Output the (x, y) coordinate of the center of the cell containing the given text.  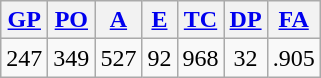
DP (246, 20)
349 (72, 58)
TC (200, 20)
GP (24, 20)
92 (160, 58)
FA (294, 20)
.905 (294, 58)
527 (118, 58)
E (160, 20)
247 (24, 58)
PO (72, 20)
968 (200, 58)
32 (246, 58)
A (118, 20)
